Pinpoint the cell where the given text exists, returning its (x, y) midpoint coordinate. 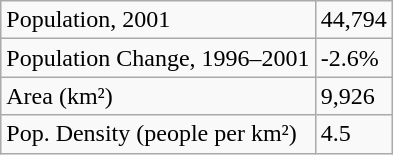
Pop. Density (people per km²) (158, 134)
4.5 (354, 134)
Area (km²) (158, 96)
Population Change, 1996–2001 (158, 58)
44,794 (354, 20)
-2.6% (354, 58)
9,926 (354, 96)
Population, 2001 (158, 20)
